Scan for the cell matching the given text and deliver its (X, Y) coordinate at center. 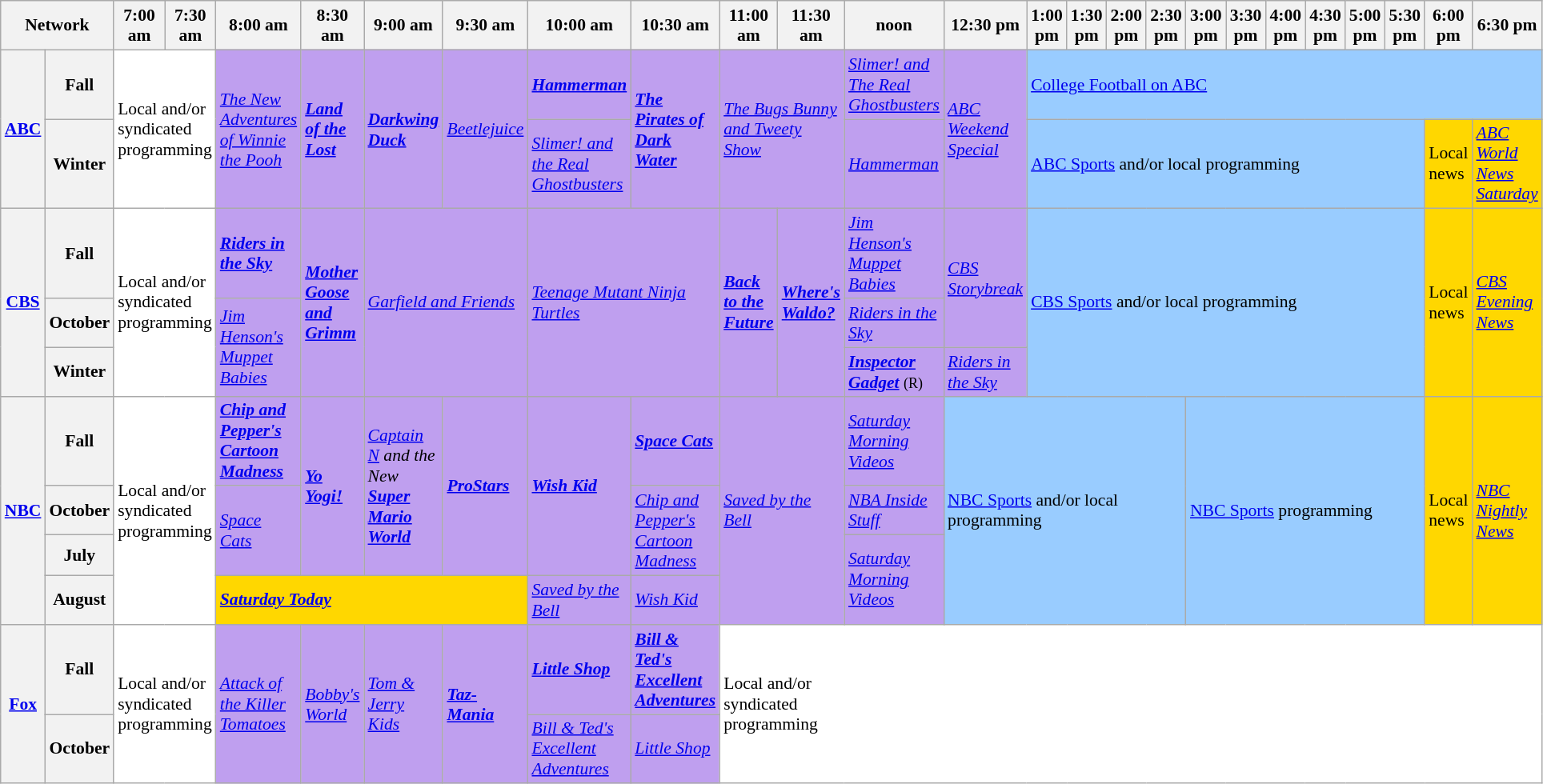
July (79, 555)
Tom & Jerry Kids (403, 704)
5:00 pm (1365, 26)
3:30 pm (1246, 26)
Where's Waldo? (812, 302)
College Football on ABC (1284, 85)
Inspector Gadget (R) (894, 371)
CBS Storybreak (985, 278)
9:30 am (485, 26)
Saturday Today (372, 600)
Land of the Lost (332, 130)
NBC Nightly News (1506, 510)
3:00 pm (1206, 26)
4:00 pm (1285, 26)
Teenage Mutant Ninja Turtles (623, 302)
The New Adventures of Winnie the Pooh (259, 130)
4:30 pm (1325, 26)
Attack of the Killer Tomatoes (259, 704)
2:30 pm (1166, 26)
noon (894, 26)
CBS Evening News (1506, 302)
CBS Sports and/or local programming (1226, 302)
Darkwing Duck (403, 130)
NBC Sports programming (1305, 510)
NBA Inside Stuff (894, 510)
6:00 pm (1449, 26)
NBC (23, 510)
7:00 am (139, 26)
Slimer! and the Real Ghostbusters (579, 164)
ABC Sports and/or local programming (1226, 164)
10:00 am (579, 26)
August (79, 600)
Yo Yogi! (332, 486)
Back to the Future (749, 302)
Bobby's World (332, 704)
Beetlejuice (485, 130)
ABC Weekend Special (985, 130)
2:00 pm (1127, 26)
Fox (23, 704)
1:00 pm (1047, 26)
8:00 am (259, 26)
10:30 am (675, 26)
11:30 am (812, 26)
11:00 am (749, 26)
Taz-Mania (485, 704)
5:30 pm (1405, 26)
6:30 pm (1506, 26)
Slimer! and The Real Ghostbusters (894, 85)
Network (58, 26)
NBC Sports and/or local programming (1064, 510)
ABC (23, 130)
The Pirates of Dark Water (675, 130)
ABC World News Saturday (1506, 164)
7:30 am (190, 26)
CBS (23, 302)
Captain N and the New Super Mario World (403, 486)
Garfield and Friends (445, 302)
ProStars (485, 486)
9:00 am (403, 26)
Mother Goose and Grimm (332, 302)
The Bugs Bunny and Tweety Show (782, 130)
1:30 pm (1087, 26)
8:30 am (332, 26)
12:30 pm (985, 26)
